Scan for the cell matching the given text and deliver its [x, y] coordinate at center. 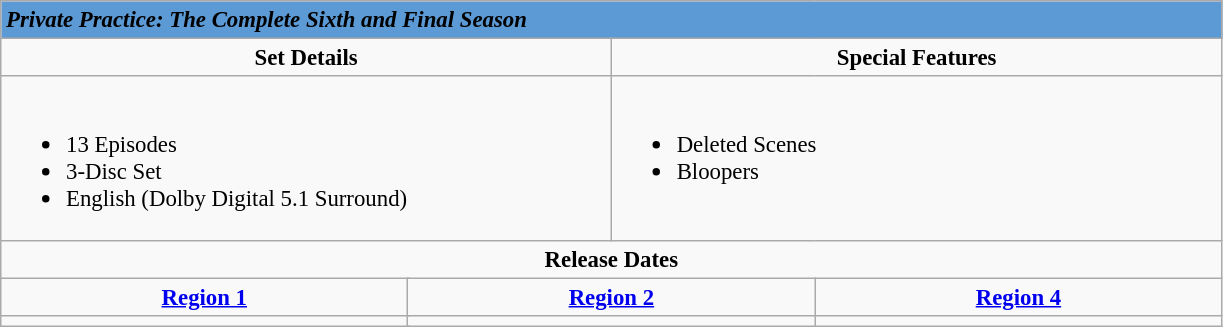
Region 2 [612, 297]
Deleted ScenesBloopers [916, 158]
13 Episodes3-Disc SetEnglish (Dolby Digital 5.1 Surround) [306, 158]
Region 4 [1018, 297]
Region 1 [204, 297]
Private Practice: The Complete Sixth and Final Season [612, 20]
Special Features [916, 58]
Release Dates [612, 259]
Set Details [306, 58]
